Return the [X, Y] coordinate for the center point of the cell that contains the specified text.  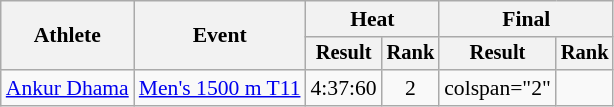
Event [220, 36]
Men's 1500 m T11 [220, 88]
Final [526, 19]
2 [411, 88]
Heat [373, 19]
colspan="2" [498, 88]
4:37:60 [344, 88]
Athlete [68, 36]
Ankur Dhama [68, 88]
